Determine the [x, y] coordinate at the center of the cell enclosing the given text.  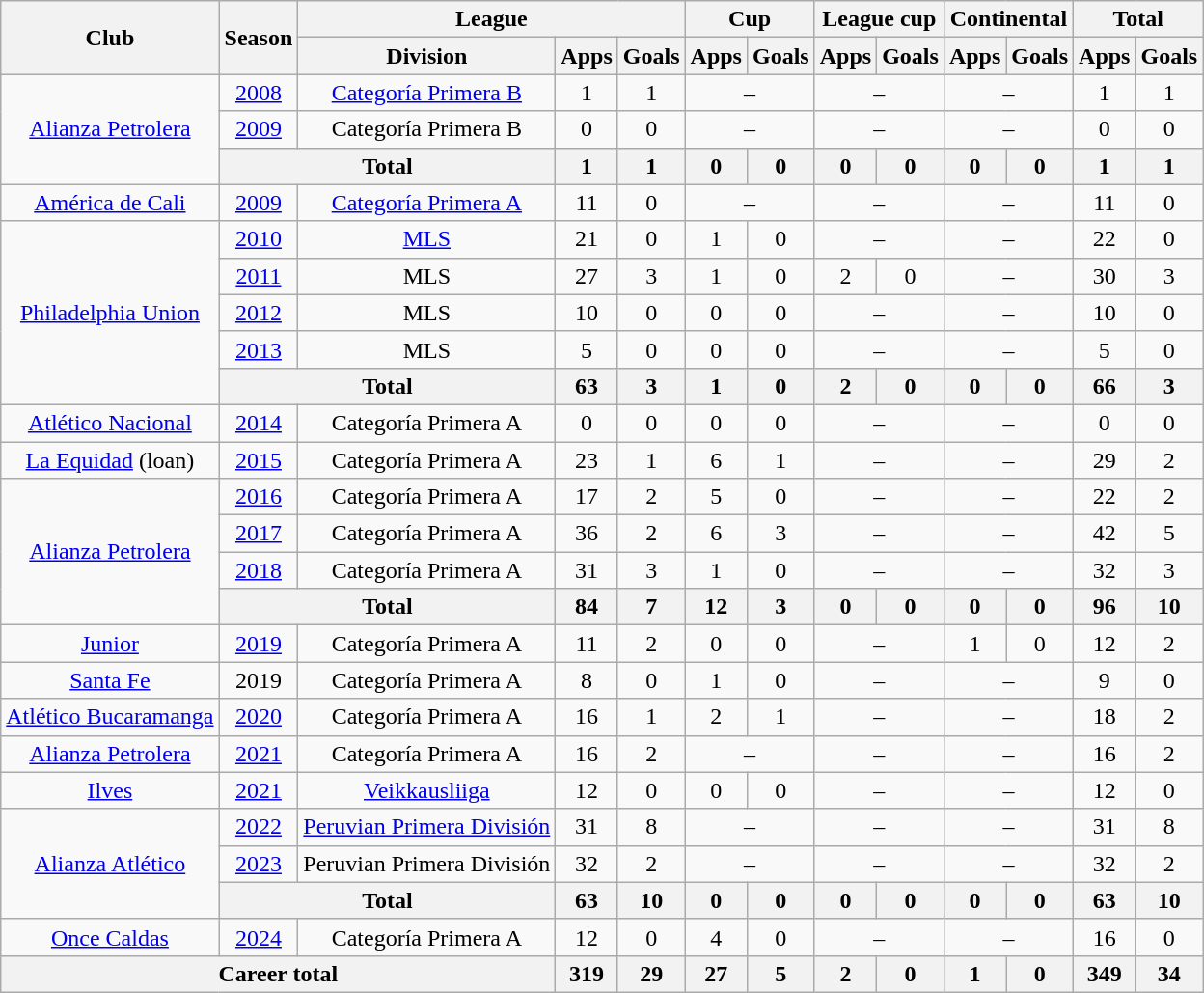
League cup [879, 19]
2012 [259, 313]
Season [259, 38]
Philadelphia Union [110, 313]
2024 [259, 937]
La Equidad (loan) [110, 460]
Alianza Atlético [110, 864]
2010 [259, 239]
66 [1105, 386]
Continental [1008, 19]
18 [1105, 717]
4 [716, 937]
42 [1105, 534]
2016 [259, 497]
Club [110, 38]
Division [426, 56]
Cup [750, 19]
2020 [259, 717]
Atlético Bucaramanga [110, 717]
34 [1169, 974]
2023 [259, 864]
Once Caldas [110, 937]
Ilves [110, 790]
2008 [259, 93]
30 [1105, 276]
9 [1105, 680]
Veikkausliiga [426, 790]
2014 [259, 423]
349 [1105, 974]
319 [587, 974]
América de Cali [110, 203]
League [492, 19]
96 [1105, 607]
84 [587, 607]
7 [651, 607]
Santa Fe [110, 680]
Atlético Nacional [110, 423]
2022 [259, 827]
2013 [259, 349]
Junior [110, 644]
2015 [259, 460]
Career total [278, 974]
2017 [259, 534]
2011 [259, 276]
21 [587, 239]
17 [587, 497]
2018 [259, 570]
23 [587, 460]
36 [587, 534]
